Provide the (X, Y) coordinate of the cell's center where the given text is located.  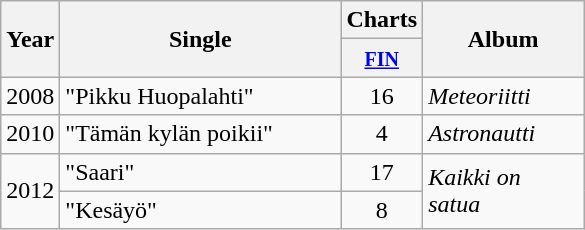
Kaikki on satua (504, 191)
2012 (30, 191)
Single (200, 39)
2008 (30, 96)
Album (504, 39)
Year (30, 39)
4 (382, 134)
17 (382, 172)
"Pikku Huopalahti" (200, 96)
8 (382, 210)
2010 (30, 134)
"Saari" (200, 172)
"Kesäyö" (200, 210)
FIN (382, 58)
16 (382, 96)
Meteoriitti (504, 96)
"Tämän kylän poikii" (200, 134)
Charts (382, 20)
Astronautti (504, 134)
